Locate the cell with the specified text and output its (x, y) center coordinate. 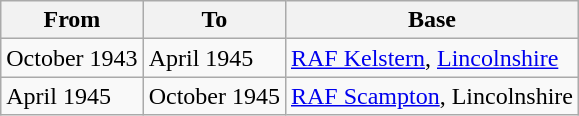
October 1945 (214, 96)
To (214, 20)
From (72, 20)
October 1943 (72, 58)
RAF Scampton, Lincolnshire (432, 96)
Base (432, 20)
RAF Kelstern, Lincolnshire (432, 58)
